Capture the cell that displays the provided text and extract its [x, y] central coordinate. 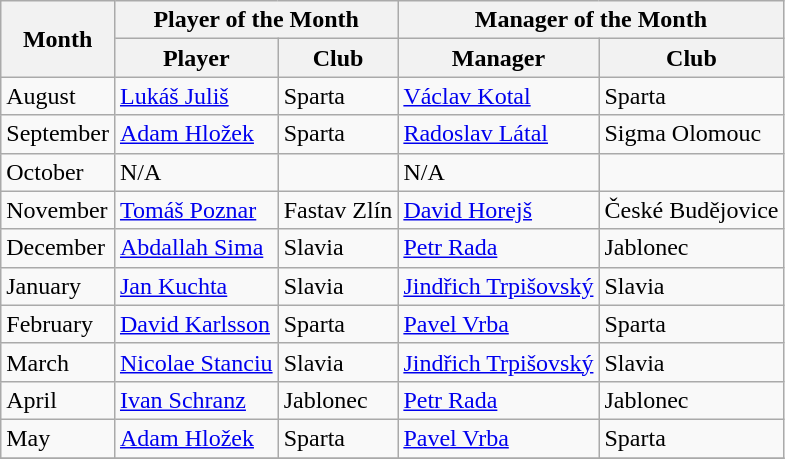
Václav Kotal [498, 96]
Player [196, 58]
August [58, 96]
February [58, 324]
Lukáš Juliš [196, 96]
May [58, 438]
Radoslav Látal [498, 134]
Jan Kuchta [196, 286]
České Budějovice [692, 210]
September [58, 134]
March [58, 362]
Ivan Schranz [196, 400]
Manager [498, 58]
Nicolae Stanciu [196, 362]
Player of the Month [256, 20]
April [58, 400]
November [58, 210]
December [58, 248]
Abdallah Sima [196, 248]
David Karlsson [196, 324]
January [58, 286]
Manager of the Month [591, 20]
Sigma Olomouc [692, 134]
Tomáš Poznar [196, 210]
Fastav Zlín [338, 210]
Month [58, 39]
October [58, 172]
David Horejš [498, 210]
